Identify which cell holds the provided text, then report its (x, y) central coordinate. 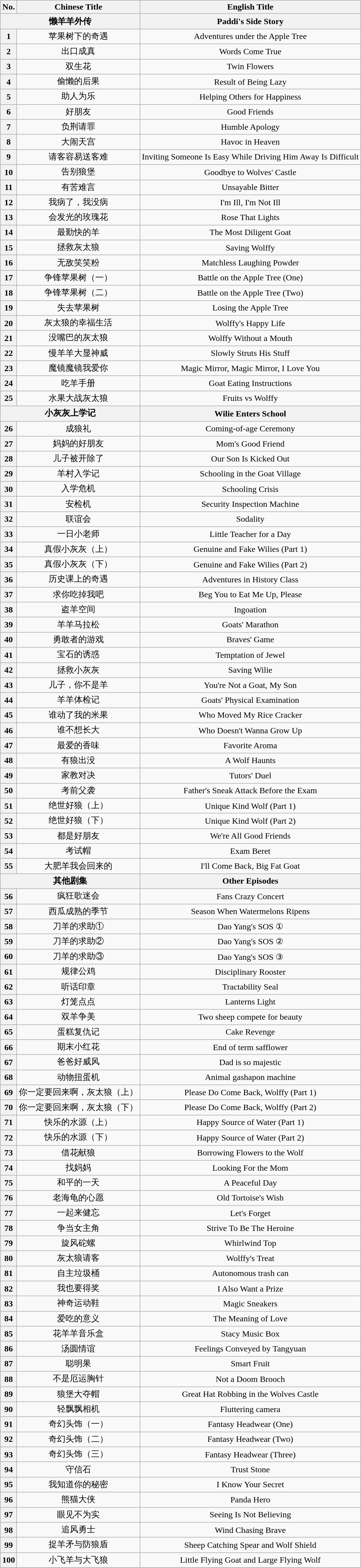
宝石的诱惑 (79, 655)
Smart Fruit (250, 1364)
I Also Want a Prize (250, 1289)
English Title (250, 7)
谁不想长大 (79, 730)
89 (9, 1394)
Beg You to Eat Me Up, Please (250, 595)
Dao Yang's SOS ③ (250, 957)
48 (9, 761)
奇幻头饰（一） (79, 1424)
儿子被开除了 (79, 459)
大肥羊我会回来的 (79, 866)
60 (9, 957)
92 (9, 1440)
Good Friends (250, 112)
31 (9, 504)
绝世好狼（上） (79, 806)
Unsayable Bitter (250, 187)
请客容易送客难 (79, 157)
自主垃圾桶 (79, 1274)
你一定要回来啊，灰太狼（上） (79, 1092)
儿子，你不是羊 (79, 685)
Exam Beret (250, 851)
Sodality (250, 519)
34 (9, 549)
Helping Others for Happiness (250, 97)
一起来健忘 (79, 1213)
A Peaceful Day (250, 1183)
71 (9, 1123)
Little Flying Goat and Large Flying Wolf (250, 1560)
97 (9, 1515)
Happy Source of Water (Part 1) (250, 1123)
Animal gashapon machine (250, 1077)
No. (9, 7)
助人为乐 (79, 97)
16 (9, 263)
Dao Yang's SOS ① (250, 926)
汤圆情谊 (79, 1349)
Dao Yang's SOS ② (250, 941)
绝世好狼（下） (79, 821)
Feelings Conveyed by Tangyuan (250, 1349)
Wolffy Without a Mouth (250, 338)
98 (9, 1530)
Ingoation (250, 610)
Schooling Crisis (250, 489)
A Wolf Haunts (250, 761)
I Know Your Secret (250, 1484)
Matchless Laughing Powder (250, 263)
28 (9, 459)
Adventures in History Class (250, 580)
62 (9, 987)
7 (9, 127)
You're Not a Goat, My Son (250, 685)
38 (9, 610)
Panda Hero (250, 1500)
好朋友 (79, 112)
11 (9, 187)
65 (9, 1032)
Havoc in Heaven (250, 142)
Fantasy Headwear (One) (250, 1424)
考前父袭 (79, 791)
双生花 (79, 67)
Twin Flowers (250, 67)
27 (9, 444)
疯狂歌迷会 (79, 896)
40 (9, 640)
苹果树下的奇遇 (79, 36)
一日小老师 (79, 534)
The Most Diligent Goat (250, 233)
西瓜成熟的季节 (79, 912)
54 (9, 851)
87 (9, 1364)
81 (9, 1274)
83 (9, 1304)
我病了，我没病 (79, 203)
灰太狼的幸福生活 (79, 323)
动物扭蛋机 (79, 1077)
你一定要回来啊，灰太狼（下） (79, 1107)
捉羊矛与防狼盾 (79, 1545)
49 (9, 775)
95 (9, 1484)
羊村入学记 (79, 474)
大闹天宫 (79, 142)
Mom's Good Friend (250, 444)
Little Teacher for a Day (250, 534)
99 (9, 1545)
78 (9, 1228)
50 (9, 791)
慢羊羊大显神威 (79, 353)
我也要得奖 (79, 1289)
23 (9, 369)
End of term safflower (250, 1047)
46 (9, 730)
争当女主角 (79, 1228)
Let's Forget (250, 1213)
Please Do Come Back, Wolffy (Part 1) (250, 1092)
拯救小灰灰 (79, 670)
羊羊马拉松 (79, 625)
59 (9, 941)
不是厄运胸针 (79, 1379)
8 (9, 142)
Genuine and Fake Wilies (Part 2) (250, 564)
花羊羊音乐盒 (79, 1334)
狼堡大夺帽 (79, 1394)
Magic Mirror, Magic Mirror, I Love You (250, 369)
蛋糕复仇记 (79, 1032)
77 (9, 1213)
熊猫大侠 (79, 1500)
灯笼点点 (79, 1002)
26 (9, 429)
无敌笑笑粉 (79, 263)
35 (9, 564)
规律公鸡 (79, 972)
Adventures under the Apple Tree (250, 36)
最勤快的羊 (79, 233)
Goats' Marathon (250, 625)
和平的一天 (79, 1183)
29 (9, 474)
Paddi's Side Story (250, 21)
66 (9, 1047)
Seeing Is Not Believing (250, 1515)
41 (9, 655)
Please Do Come Back, Wolffy (Part 2) (250, 1107)
有狼出没 (79, 761)
Fantasy Headwear (Two) (250, 1440)
追风勇士 (79, 1530)
失去苹果树 (79, 308)
69 (9, 1092)
86 (9, 1349)
Looking For the Mom (250, 1168)
Fantasy Headwear (Three) (250, 1455)
Saving Wilie (250, 670)
Saving Wolffy (250, 247)
期末小红花 (79, 1047)
快乐的水源（上） (79, 1123)
Braves' Game (250, 640)
Who Moved My Rice Cracker (250, 715)
Sheep Catching Spear and Wolf Shield (250, 1545)
Tutors' Duel (250, 775)
2 (9, 52)
成狼礼 (79, 429)
灰太狼请客 (79, 1258)
75 (9, 1183)
94 (9, 1469)
80 (9, 1258)
聪明果 (79, 1364)
出口成真 (79, 52)
55 (9, 866)
Wind Chasing Brave (250, 1530)
Battle on the Apple Tree (Two) (250, 293)
Trust Stone (250, 1469)
61 (9, 972)
76 (9, 1198)
Who Doesn't Wanna Grow Up (250, 730)
33 (9, 534)
45 (9, 715)
懒羊羊外传 (70, 21)
老海龟的心愿 (79, 1198)
Tractability Seal (250, 987)
Wilie Enters School (250, 413)
盗羊空间 (79, 610)
联谊会 (79, 519)
Our Son Is Kicked Out (250, 459)
Cake Revenge (250, 1032)
10 (9, 172)
17 (9, 278)
谁动了我的米果 (79, 715)
都是好朋友 (79, 836)
88 (9, 1379)
Inviting Someone Is Easy While Driving Him Away Is Difficult (250, 157)
吃羊手册 (79, 383)
最爱的香味 (79, 746)
眼见不为实 (79, 1515)
14 (9, 233)
93 (9, 1455)
Dad is so majestic (250, 1063)
Season When Watermelons Ripens (250, 912)
84 (9, 1318)
勇敢者的游戏 (79, 640)
Rose That Lights (250, 218)
考试帽 (79, 851)
Security Inspection Machine (250, 504)
4 (9, 82)
70 (9, 1107)
82 (9, 1289)
44 (9, 700)
偷懒的后果 (79, 82)
57 (9, 912)
争锋苹果树（二） (79, 293)
37 (9, 595)
Happy Source of Water (Part 2) (250, 1138)
找妈妈 (79, 1168)
91 (9, 1424)
25 (9, 398)
水果大战灰太狼 (79, 398)
Battle on the Apple Tree (One) (250, 278)
52 (9, 821)
Borrowing Flowers to the Wolf (250, 1153)
有苦难言 (79, 187)
轻飘飘相机 (79, 1409)
Genuine and Fake Wilies (Part 1) (250, 549)
拯救灰太狼 (79, 247)
负荆请罪 (79, 127)
求你吃掉我吧 (79, 595)
刀羊的求助② (79, 941)
100 (9, 1560)
真假小灰灰（上） (79, 549)
15 (9, 247)
Schooling in the Goat Village (250, 474)
I'm Ill, I'm Not Ill (250, 203)
Father's Sneak Attack Before the Exam (250, 791)
争锋苹果树（一） (79, 278)
Losing the Apple Tree (250, 308)
刀羊的求助③ (79, 957)
36 (9, 580)
Humble Apology (250, 127)
22 (9, 353)
24 (9, 383)
双羊争美 (79, 1017)
听话印章 (79, 987)
Wolffy's Happy Life (250, 323)
安检机 (79, 504)
79 (9, 1243)
奇幻头饰（二） (79, 1440)
Result of Being Lazy (250, 82)
魔镜魔镜我爱你 (79, 369)
85 (9, 1334)
爱吃的意义 (79, 1318)
Slowly Struts His Stuff (250, 353)
Goats' Physical Examination (250, 700)
74 (9, 1168)
The Meaning of Love (250, 1318)
30 (9, 489)
奇幻头饰（三） (79, 1455)
We're All Good Friends (250, 836)
守信石 (79, 1469)
真假小灰灰（下） (79, 564)
43 (9, 685)
3 (9, 67)
Stacy Music Box (250, 1334)
旋风砣螺 (79, 1243)
Goat Eating Instructions (250, 383)
Old Tortoise's Wish (250, 1198)
1 (9, 36)
Great Hat Robbing in the Wolves Castle (250, 1394)
21 (9, 338)
神奇运动鞋 (79, 1304)
借花献狼 (79, 1153)
爸爸好威风 (79, 1063)
I'll Come Back, Big Fat Goat (250, 866)
Other Episodes (250, 881)
其他剧集 (70, 881)
13 (9, 218)
Unique Kind Wolf (Part 1) (250, 806)
Strive To Be The Heroine (250, 1228)
告别狼堡 (79, 172)
Fruits vs Wolffy (250, 398)
90 (9, 1409)
96 (9, 1500)
39 (9, 625)
Favorite Aroma (250, 746)
64 (9, 1017)
妈妈的好朋友 (79, 444)
58 (9, 926)
会发光的玫瑰花 (79, 218)
我知道你的秘密 (79, 1484)
Unique Kind Wolf (Part 2) (250, 821)
家教对决 (79, 775)
Not a Doom Brooch (250, 1379)
没嘴巴的灰太狼 (79, 338)
Lanterns Light (250, 1002)
Whirlwind Top (250, 1243)
入学危机 (79, 489)
Autonomous trash can (250, 1274)
9 (9, 157)
Chinese Title (79, 7)
Disciplinary Rooster (250, 972)
47 (9, 746)
5 (9, 97)
56 (9, 896)
Coming-of-age Ceremony (250, 429)
小灰灰上学记 (70, 413)
Words Come True (250, 52)
73 (9, 1153)
Wolffy's Treat (250, 1258)
42 (9, 670)
Fluttering camera (250, 1409)
Temptation of Jewel (250, 655)
18 (9, 293)
19 (9, 308)
53 (9, 836)
12 (9, 203)
快乐的水源（下） (79, 1138)
68 (9, 1077)
刀羊的求助① (79, 926)
20 (9, 323)
小飞羊与大飞狼 (79, 1560)
Two sheep compete for beauty (250, 1017)
Magic Sneakers (250, 1304)
6 (9, 112)
63 (9, 1002)
Fans Crazy Concert (250, 896)
历史课上的奇遇 (79, 580)
羊羊体检记 (79, 700)
32 (9, 519)
Goodbye to Wolves' Castle (250, 172)
67 (9, 1063)
72 (9, 1138)
51 (9, 806)
